Capture the cell that displays the provided text and extract its [X, Y] central coordinate. 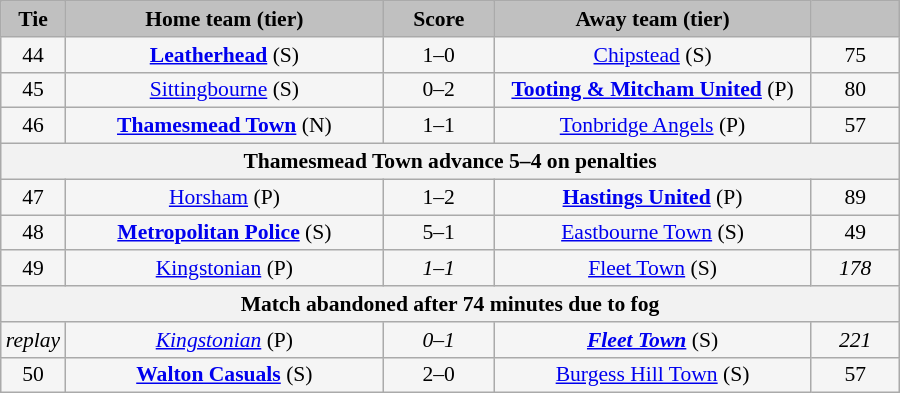
47 [33, 197]
Horsham (P) [224, 197]
75 [855, 55]
80 [855, 90]
178 [855, 269]
Match abandoned after 74 minutes due to fog [450, 304]
1–0 [439, 55]
48 [33, 233]
Eastbourne Town (S) [652, 233]
44 [33, 55]
replay [33, 340]
45 [33, 90]
Hastings United (P) [652, 197]
2–0 [439, 375]
Home team (tier) [224, 19]
Score [439, 19]
46 [33, 126]
0–2 [439, 90]
1–2 [439, 197]
221 [855, 340]
Walton Casuals (S) [224, 375]
Away team (tier) [652, 19]
Tonbridge Angels (P) [652, 126]
Thamesmead Town (N) [224, 126]
5–1 [439, 233]
Burgess Hill Town (S) [652, 375]
Tooting & Mitcham United (P) [652, 90]
Leatherhead (S) [224, 55]
0–1 [439, 340]
Sittingbourne (S) [224, 90]
Tie [33, 19]
Thamesmead Town advance 5–4 on penalties [450, 162]
Metropolitan Police (S) [224, 233]
50 [33, 375]
Chipstead (S) [652, 55]
89 [855, 197]
